Search for the cell housing the specified text and yield its [x, y] center coordinate. 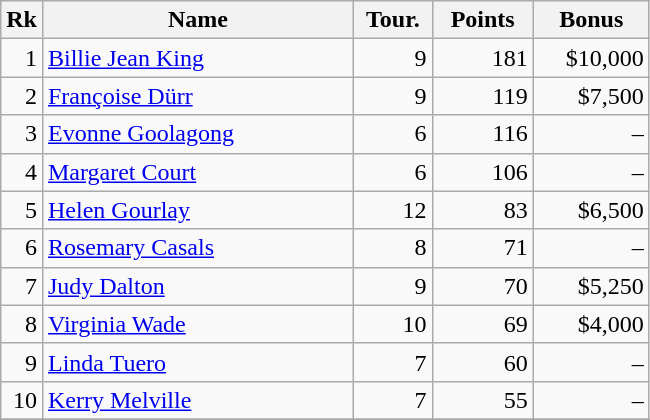
Bonus [591, 20]
5 [22, 210]
69 [482, 324]
Rosemary Casals [198, 248]
Judy Dalton [198, 286]
Margaret Court [198, 172]
2 [22, 96]
$5,250 [591, 286]
55 [482, 400]
Name [198, 20]
60 [482, 362]
83 [482, 210]
3 [22, 134]
Kerry Melville [198, 400]
106 [482, 172]
1 [22, 58]
70 [482, 286]
Rk [22, 20]
$7,500 [591, 96]
$4,000 [591, 324]
4 [22, 172]
Linda Tuero [198, 362]
116 [482, 134]
Points [482, 20]
119 [482, 96]
$10,000 [591, 58]
Virginia Wade [198, 324]
Billie Jean King [198, 58]
181 [482, 58]
Helen Gourlay [198, 210]
Tour. [394, 20]
$6,500 [591, 210]
12 [394, 210]
Evonne Goolagong [198, 134]
71 [482, 248]
Françoise Dürr [198, 96]
